Detect which cell encompasses the target text, then output its [x, y] center coordinate. 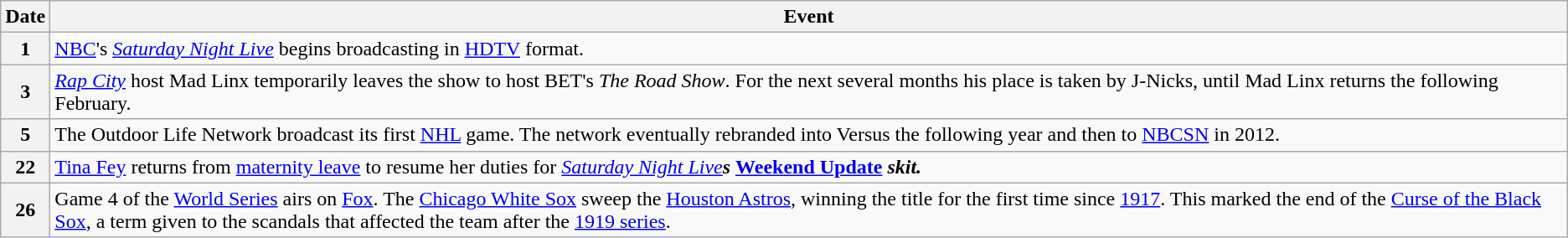
5 [25, 135]
Date [25, 17]
NBC's Saturday Night Live begins broadcasting in HDTV format. [809, 49]
1 [25, 49]
3 [25, 92]
Event [809, 17]
The Outdoor Life Network broadcast its first NHL game. The network eventually rebranded into Versus the following year and then to NBCSN in 2012. [809, 135]
Tina Fey returns from maternity leave to resume her duties for Saturday Night Lives Weekend Update skit. [809, 167]
22 [25, 167]
26 [25, 210]
